Return the [X, Y] coordinate for the center point of the cell that contains the specified text.  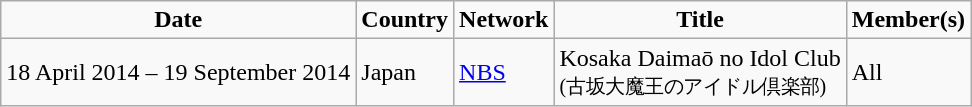
NBS [504, 72]
Network [504, 20]
Title [700, 20]
Member(s) [908, 20]
Kosaka Daimaō no Idol Club(古坂大魔王のアイドル倶楽部) [700, 72]
Country [405, 20]
Japan [405, 72]
18 April 2014 – 19 September 2014 [178, 72]
Date [178, 20]
All [908, 72]
